Find where the given text appears and provide that cell's center as [X, Y] coordinate. 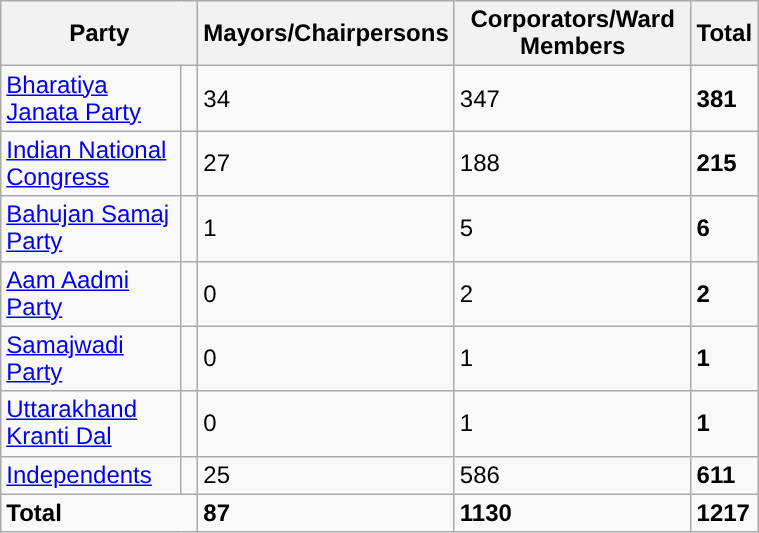
Mayors/Chairpersons [326, 34]
25 [326, 475]
381 [724, 98]
87 [326, 513]
215 [724, 164]
1130 [572, 513]
Party [100, 34]
5 [572, 228]
586 [572, 475]
611 [724, 475]
Corporators/Ward Members [572, 34]
27 [326, 164]
Samajwadi Party [91, 358]
Independents [91, 475]
Bharatiya Janata Party [91, 98]
Bahujan Samaj Party [91, 228]
188 [572, 164]
1217 [724, 513]
Indian National Congress [91, 164]
6 [724, 228]
Aam Aadmi Party [91, 294]
34 [326, 98]
347 [572, 98]
Uttarakhand Kranti Dal [91, 424]
